Find where the given text appears and provide that cell's center as [X, Y] coordinate. 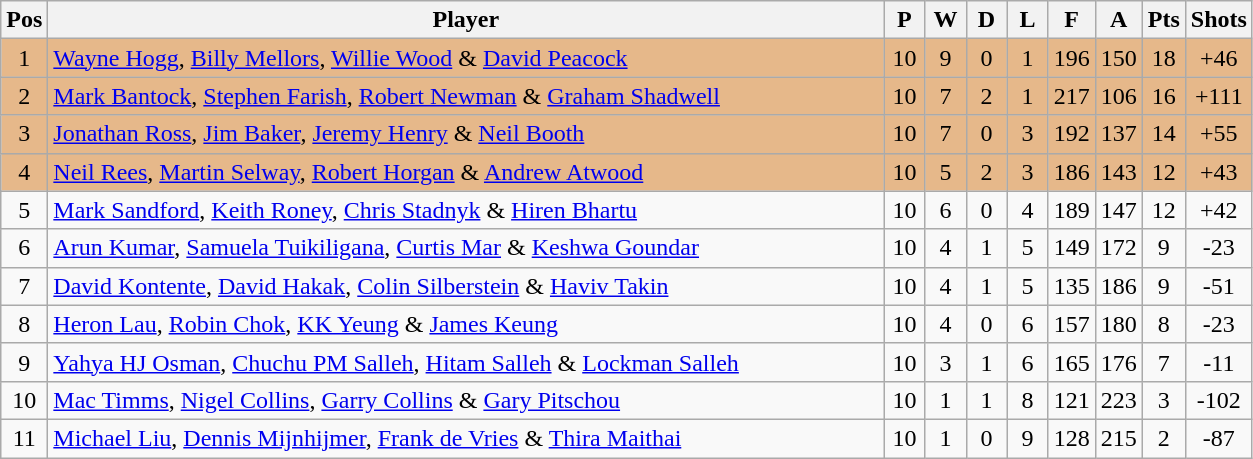
135 [1072, 286]
W [946, 20]
176 [1118, 362]
165 [1072, 362]
217 [1072, 96]
Neil Rees, Martin Selway, Robert Horgan & Andrew Atwood [466, 172]
P [904, 20]
Jonathan Ross, Jim Baker, Jeremy Henry & Neil Booth [466, 134]
137 [1118, 134]
Yahya HJ Osman, Chuchu PM Salleh, Hitam Salleh & Lockman Salleh [466, 362]
+55 [1218, 134]
Arun Kumar, Samuela Tuikiligana, Curtis Mar & Keshwa Goundar [466, 248]
143 [1118, 172]
Heron Lau, Robin Chok, KK Yeung & James Keung [466, 324]
16 [1164, 96]
172 [1118, 248]
149 [1072, 248]
L [1028, 20]
Mark Bantock, Stephen Farish, Robert Newman & Graham Shadwell [466, 96]
196 [1072, 58]
150 [1118, 58]
Player [466, 20]
-51 [1218, 286]
128 [1072, 438]
+43 [1218, 172]
189 [1072, 210]
14 [1164, 134]
180 [1118, 324]
11 [24, 438]
+46 [1218, 58]
147 [1118, 210]
Wayne Hogg, Billy Mellors, Willie Wood & David Peacock [466, 58]
A [1118, 20]
Pos [24, 20]
121 [1072, 400]
223 [1118, 400]
106 [1118, 96]
+111 [1218, 96]
+42 [1218, 210]
215 [1118, 438]
F [1072, 20]
Michael Liu, Dennis Mijnhijmer, Frank de Vries & Thira Maithai [466, 438]
18 [1164, 58]
-102 [1218, 400]
Pts [1164, 20]
-11 [1218, 362]
Mac Timms, Nigel Collins, Garry Collins & Gary Pitschou [466, 400]
157 [1072, 324]
-87 [1218, 438]
Mark Sandford, Keith Roney, Chris Stadnyk & Hiren Bhartu [466, 210]
D [986, 20]
192 [1072, 134]
Shots [1218, 20]
David Kontente, David Hakak, Colin Silberstein & Haviv Takin [466, 286]
